Return [X, Y] of the center of cell containing provided text 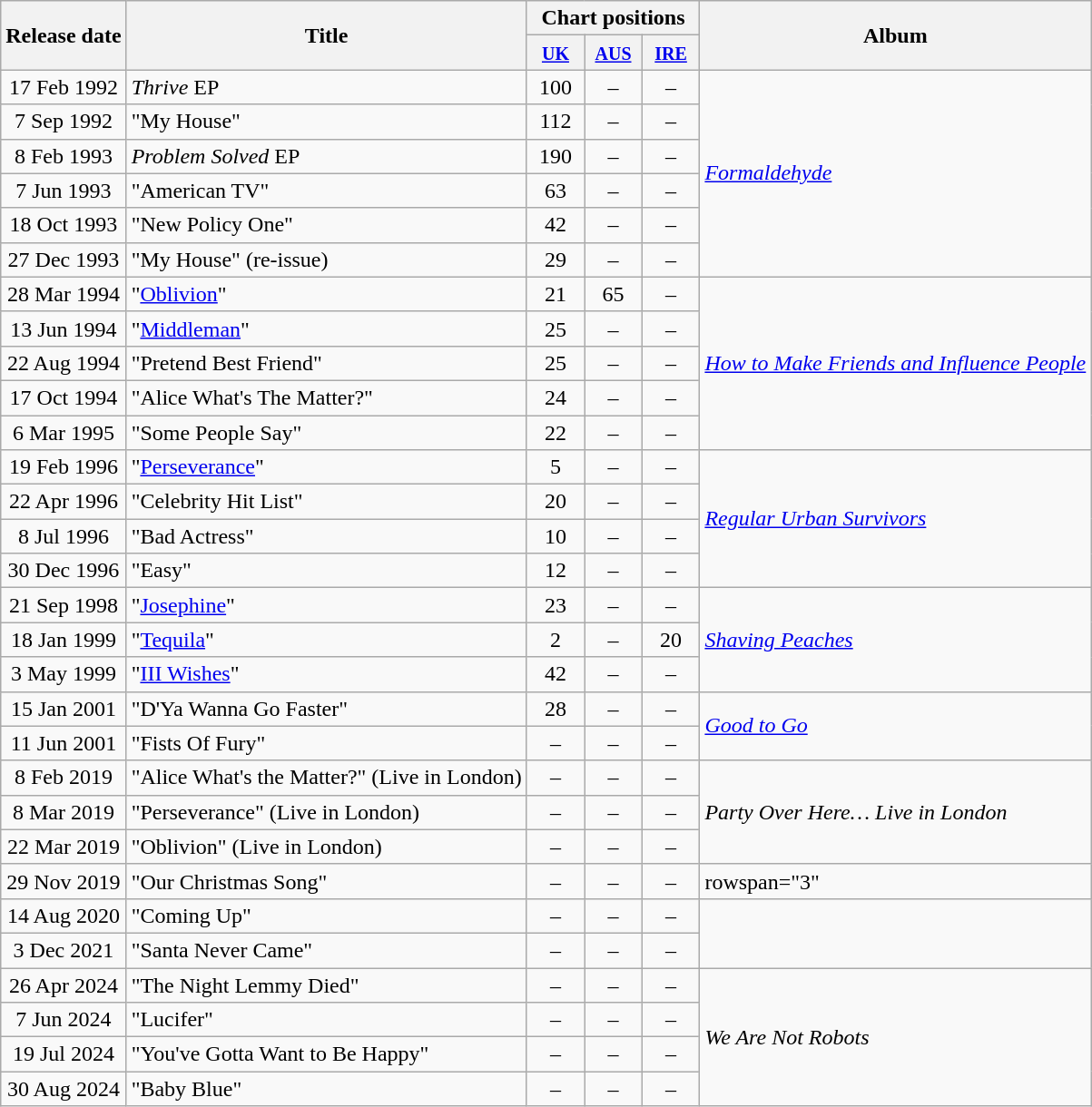
"Tequila" [327, 640]
"Celebrity Hit List" [327, 502]
"Bad Actress" [327, 536]
Thrive EP [327, 87]
"Lucifer" [327, 1020]
"Middleman" [327, 328]
22 [556, 433]
6 Mar 1995 [64, 433]
28 Mar 1994 [64, 294]
"Perseverance" (Live in London) [327, 812]
"Santa Never Came" [327, 950]
"Oblivion" [327, 294]
"Oblivion" (Live in London) [327, 847]
15 Jan 2001 [64, 709]
18 Oct 1993 [64, 225]
26 Apr 2024 [64, 985]
Title [327, 35]
Problem Solved EP [327, 156]
"You've Gotta Want to Be Happy" [327, 1054]
7 Jun 2024 [64, 1020]
Party Over Here… Live in London [895, 812]
Album [895, 35]
"Easy" [327, 571]
8 Feb 1993 [64, 156]
3 May 1999 [64, 674]
17 Oct 1994 [64, 397]
12 [556, 571]
"Alice What's The Matter?" [327, 397]
"Josephine" [327, 605]
IRE [671, 53]
21 Sep 1998 [64, 605]
Chart positions [614, 18]
30 Dec 1996 [64, 571]
21 [556, 294]
"Pretend Best Friend" [327, 363]
13 Jun 1994 [64, 328]
"My House" [327, 122]
19 Feb 1996 [64, 467]
29 Nov 2019 [64, 881]
"Perseverance" [327, 467]
29 [556, 260]
We Are Not Robots [895, 1036]
Formaldehyde [895, 173]
Release date [64, 35]
"Our Christmas Song" [327, 881]
8 Mar 2019 [64, 812]
rowspan="3" [895, 881]
100 [556, 87]
7 Jun 1993 [64, 191]
22 Aug 1994 [64, 363]
How to Make Friends and Influence People [895, 363]
190 [556, 156]
Good to Go [895, 726]
23 [556, 605]
22 Mar 2019 [64, 847]
11 Jun 2001 [64, 743]
3 Dec 2021 [64, 950]
"III Wishes" [327, 674]
"D'Ya Wanna Go Faster" [327, 709]
8 Jul 1996 [64, 536]
28 [556, 709]
"Coming Up" [327, 916]
22 Apr 1996 [64, 502]
Regular Urban Survivors [895, 519]
AUS [614, 53]
"American TV" [327, 191]
63 [556, 191]
7 Sep 1992 [64, 122]
17 Feb 1992 [64, 87]
"Fists Of Fury" [327, 743]
18 Jan 1999 [64, 640]
"Alice What's the Matter?" (Live in London) [327, 778]
UK [556, 53]
Shaving Peaches [895, 640]
"My House" (re-issue) [327, 260]
"Baby Blue" [327, 1089]
5 [556, 467]
14 Aug 2020 [64, 916]
19 Jul 2024 [64, 1054]
24 [556, 397]
"The Night Lemmy Died" [327, 985]
8 Feb 2019 [64, 778]
"Some People Say" [327, 433]
65 [614, 294]
112 [556, 122]
"New Policy One" [327, 225]
27 Dec 1993 [64, 260]
2 [556, 640]
10 [556, 536]
30 Aug 2024 [64, 1089]
